Capture the cell that displays the provided text and extract its (x, y) central coordinate. 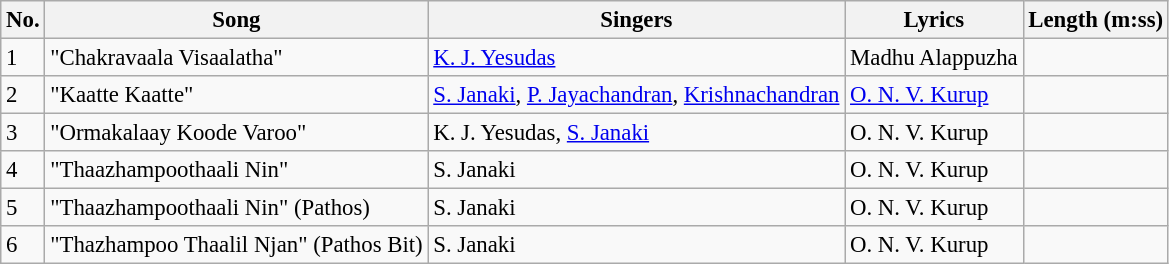
"Thaazhampoothaali Nin" (236, 170)
Lyrics (934, 20)
Madhu Alappuzha (934, 58)
"Thaazhampoothaali Nin" (Pathos) (236, 208)
S. Janaki, P. Jayachandran, Krishnachandran (636, 95)
5 (23, 208)
2 (23, 95)
No. (23, 20)
K. J. Yesudas (636, 58)
Song (236, 20)
K. J. Yesudas, S. Janaki (636, 133)
4 (23, 170)
Length (m:ss) (1096, 20)
"Kaatte Kaatte" (236, 95)
Singers (636, 20)
6 (23, 245)
1 (23, 58)
3 (23, 133)
"Thazhampoo Thaalil Njan" (Pathos Bit) (236, 245)
"Ormakalaay Koode Varoo" (236, 133)
"Chakravaala Visaalatha" (236, 58)
